Scan for the cell matching the given text and deliver its (x, y) coordinate at center. 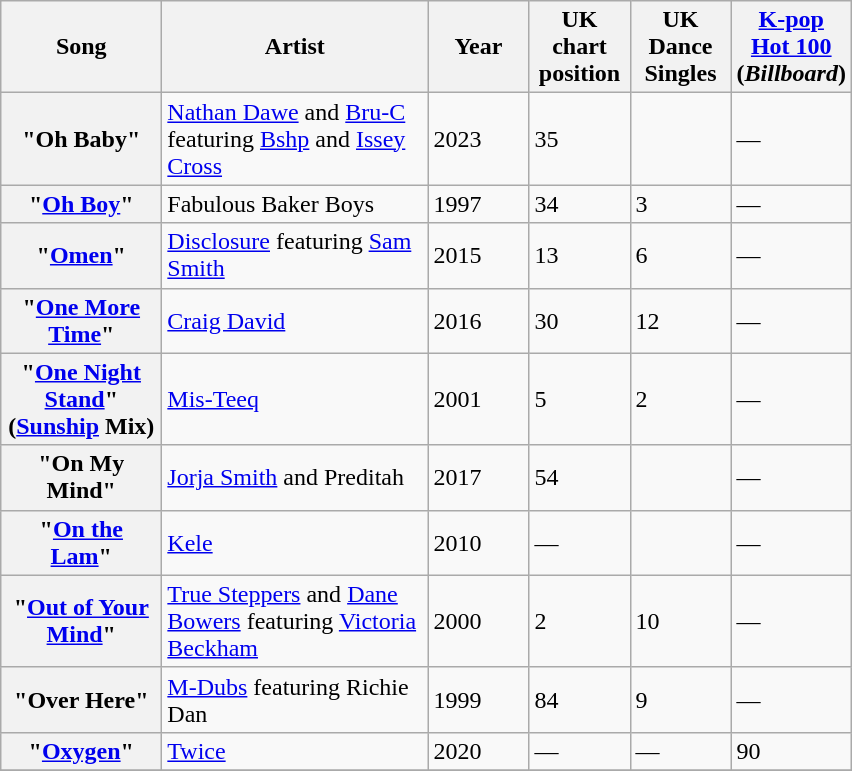
"Over Here" (82, 700)
2023 (478, 139)
Kele (295, 542)
2017 (478, 478)
1997 (478, 204)
2000 (478, 621)
True Steppers and Dane Bowers featuring Victoria Beckham (295, 621)
UK chart position (580, 47)
"On the Lam" (82, 542)
Twice (295, 751)
Fabulous Baker Boys (295, 204)
30 (580, 320)
6 (680, 256)
54 (580, 478)
35 (580, 139)
84 (580, 700)
"Omen" (82, 256)
1999 (478, 700)
Nathan Dawe and Bru-C featuring Bshp and Issey Cross (295, 139)
"Oh Baby" (82, 139)
2010 (478, 542)
Year (478, 47)
"Out of Your Mind" (82, 621)
2001 (478, 399)
13 (580, 256)
K-pop Hot 100 (Billboard) (791, 47)
90 (791, 751)
Artist (295, 47)
2020 (478, 751)
Disclosure featuring Sam Smith (295, 256)
"Oxygen" (82, 751)
2016 (478, 320)
M-Dubs featuring Richie Dan (295, 700)
Song (82, 47)
2015 (478, 256)
10 (680, 621)
Jorja Smith and Preditah (295, 478)
Mis-Teeq (295, 399)
"One More Time" (82, 320)
UK Dance Singles (680, 47)
"Oh Boy" (82, 204)
5 (580, 399)
34 (580, 204)
Craig David (295, 320)
"One Night Stand" (Sunship Mix) (82, 399)
12 (680, 320)
3 (680, 204)
"On My Mind" (82, 478)
9 (680, 700)
